Return the [X, Y] coordinate for the center point of the cell that contains the specified text.  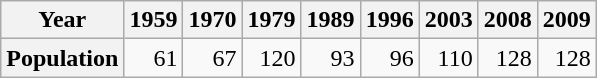
93 [330, 58]
1970 [212, 20]
61 [154, 58]
96 [390, 58]
Year [62, 20]
1989 [330, 20]
1996 [390, 20]
1979 [272, 20]
110 [448, 58]
1959 [154, 20]
2009 [566, 20]
2003 [448, 20]
2008 [508, 20]
67 [212, 58]
Population [62, 58]
120 [272, 58]
